Output the (x, y) coordinate of the center of the cell containing the given text.  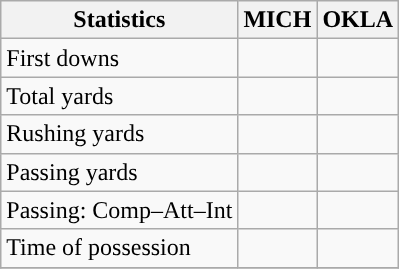
Total yards (120, 96)
MICH (278, 20)
OKLA (358, 20)
Rushing yards (120, 134)
Passing yards (120, 172)
Passing: Comp–Att–Int (120, 210)
First downs (120, 58)
Statistics (120, 20)
Time of possession (120, 248)
